Identify which cell holds the provided text, then report its (X, Y) central coordinate. 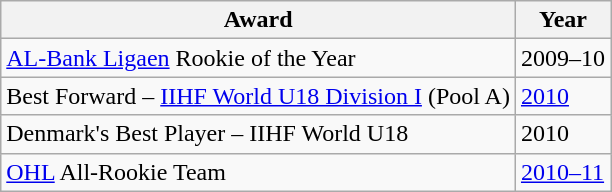
Best Forward – IIHF World U18 Division I (Pool A) (258, 96)
2009–10 (562, 58)
Award (258, 20)
OHL All-Rookie Team (258, 172)
Year (562, 20)
AL-Bank Ligaen Rookie of the Year (258, 58)
Denmark's Best Player – IIHF World U18 (258, 134)
2010–11 (562, 172)
